Return the [X, Y] coordinate for the center point of the cell that contains the specified text.  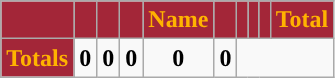
Totals [38, 58]
Total [302, 20]
Name [178, 20]
